Identify which cell holds the provided text, then report its (x, y) central coordinate. 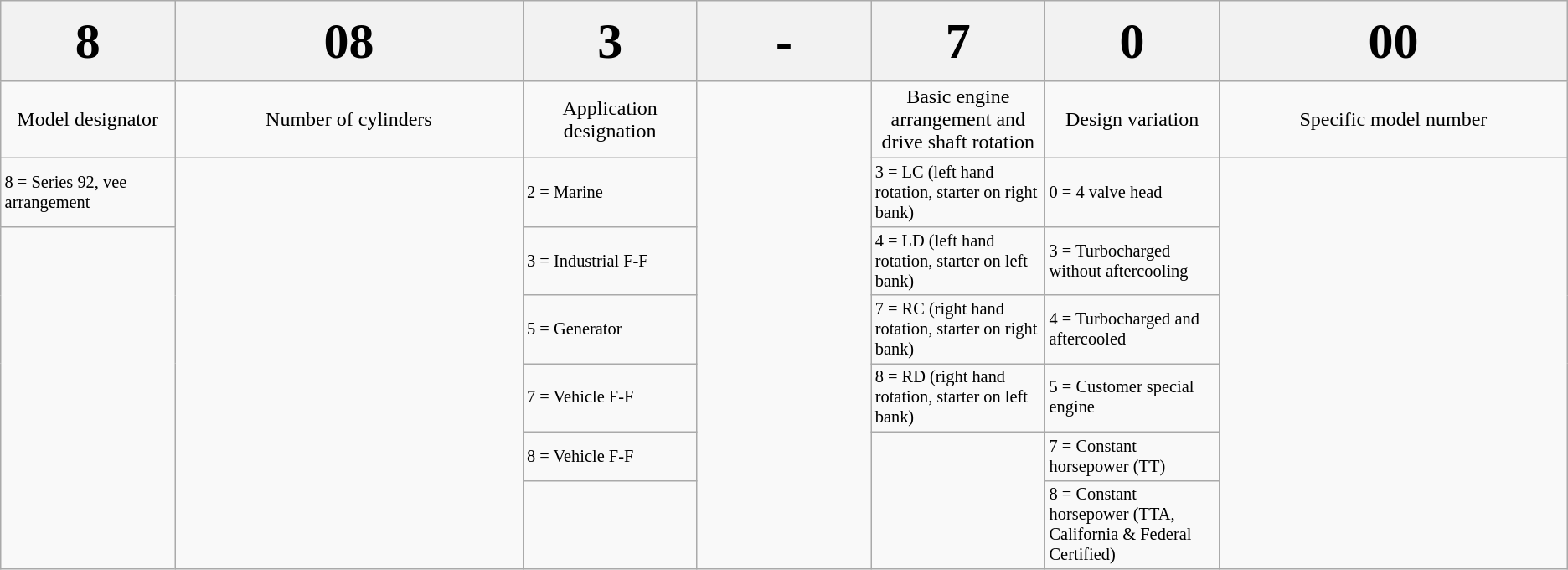
Basic engine arrangement and drive shaft rotation (958, 120)
Specific model number (1394, 120)
Design variation (1132, 120)
- (784, 41)
5 = Customer special engine (1132, 398)
3 (610, 41)
2 = Marine (610, 193)
7 = Constant horsepower (TT) (1132, 456)
7 = Vehicle F-F (610, 398)
00 (1394, 41)
3 = LC (left hand rotation, starter on right bank) (958, 193)
8 = Series 92, vee arrangement (88, 193)
4 = Turbocharged and aftercooled (1132, 329)
Application designation (610, 120)
7 (958, 41)
Model designator (88, 120)
8 = RD (right hand rotation, starter on left bank) (958, 398)
4 = LD (left hand rotation, starter on left bank) (958, 261)
8 (88, 41)
3 = Turbocharged without aftercooling (1132, 261)
8 = Vehicle F-F (610, 456)
0 = 4 valve head (1132, 193)
5 = Generator (610, 329)
3 = Industrial F-F (610, 261)
8 = Constant horsepower (TTA, California & Federal Certified) (1132, 525)
0 (1132, 41)
Number of cylinders (349, 120)
08 (349, 41)
7 = RC (right hand rotation, starter on right bank) (958, 329)
